Return the (X, Y) coordinate for the center point of the cell that contains the specified text.  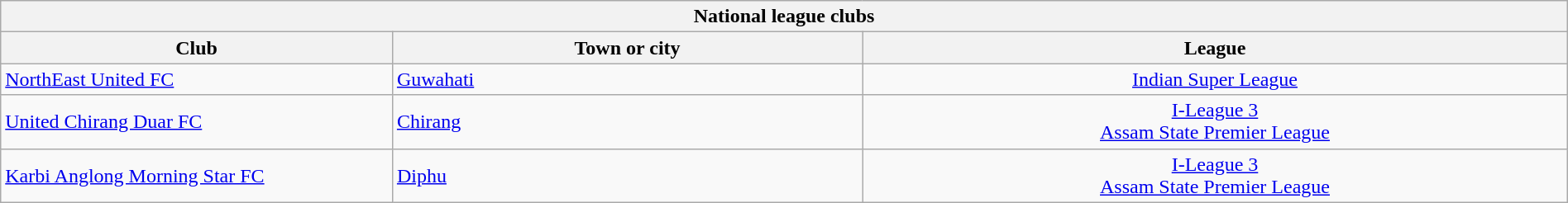
Karbi Anglong Morning Star FC (197, 175)
Indian Super League (1216, 79)
Guwahati (627, 79)
League (1216, 48)
United Chirang Duar FC (197, 122)
Town or city (627, 48)
Chirang (627, 122)
National league clubs (784, 17)
Diphu (627, 175)
Club (197, 48)
NorthEast United FC (197, 79)
